Return the [x, y] coordinate for the center point of the cell that contains the specified text.  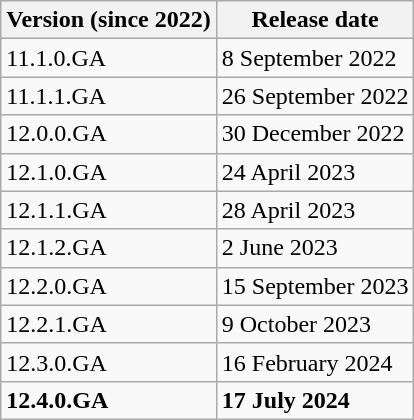
2 June 2023 [315, 248]
30 December 2022 [315, 134]
12.2.1.GA [109, 324]
12.3.0.GA [109, 362]
28 April 2023 [315, 210]
9 October 2023 [315, 324]
8 September 2022 [315, 58]
Version (since 2022) [109, 20]
12.0.0.GA [109, 134]
15 September 2023 [315, 286]
11.1.0.GA [109, 58]
12.1.1.GA [109, 210]
12.4.0.GA [109, 400]
17 July 2024 [315, 400]
16 February 2024 [315, 362]
26 September 2022 [315, 96]
24 April 2023 [315, 172]
Release date [315, 20]
12.1.2.GA [109, 248]
11.1.1.GA [109, 96]
12.1.0.GA [109, 172]
12.2.0.GA [109, 286]
